Scan for the cell matching the given text and deliver its [X, Y] coordinate at center. 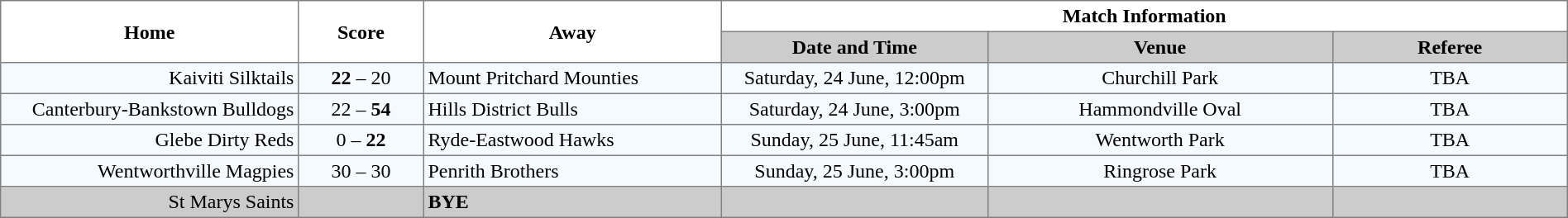
0 – 22 [361, 140]
Wentworthville Magpies [150, 171]
Hammondville Oval [1159, 109]
Hills District Bulls [572, 109]
Canterbury-Bankstown Bulldogs [150, 109]
22 – 20 [361, 78]
Home [150, 31]
Away [572, 31]
Penrith Brothers [572, 171]
Mount Pritchard Mounties [572, 78]
Date and Time [854, 47]
Ryde-Eastwood Hawks [572, 140]
Saturday, 24 June, 3:00pm [854, 109]
St Marys Saints [150, 202]
Wentworth Park [1159, 140]
BYE [572, 202]
Kaiviti Silktails [150, 78]
Match Information [1145, 17]
Sunday, 25 June, 3:00pm [854, 171]
22 – 54 [361, 109]
Venue [1159, 47]
Score [361, 31]
Referee [1450, 47]
Ringrose Park [1159, 171]
Churchill Park [1159, 78]
Saturday, 24 June, 12:00pm [854, 78]
Sunday, 25 June, 11:45am [854, 140]
Glebe Dirty Reds [150, 140]
30 – 30 [361, 171]
